Identify which cell holds the provided text, then report its (x, y) central coordinate. 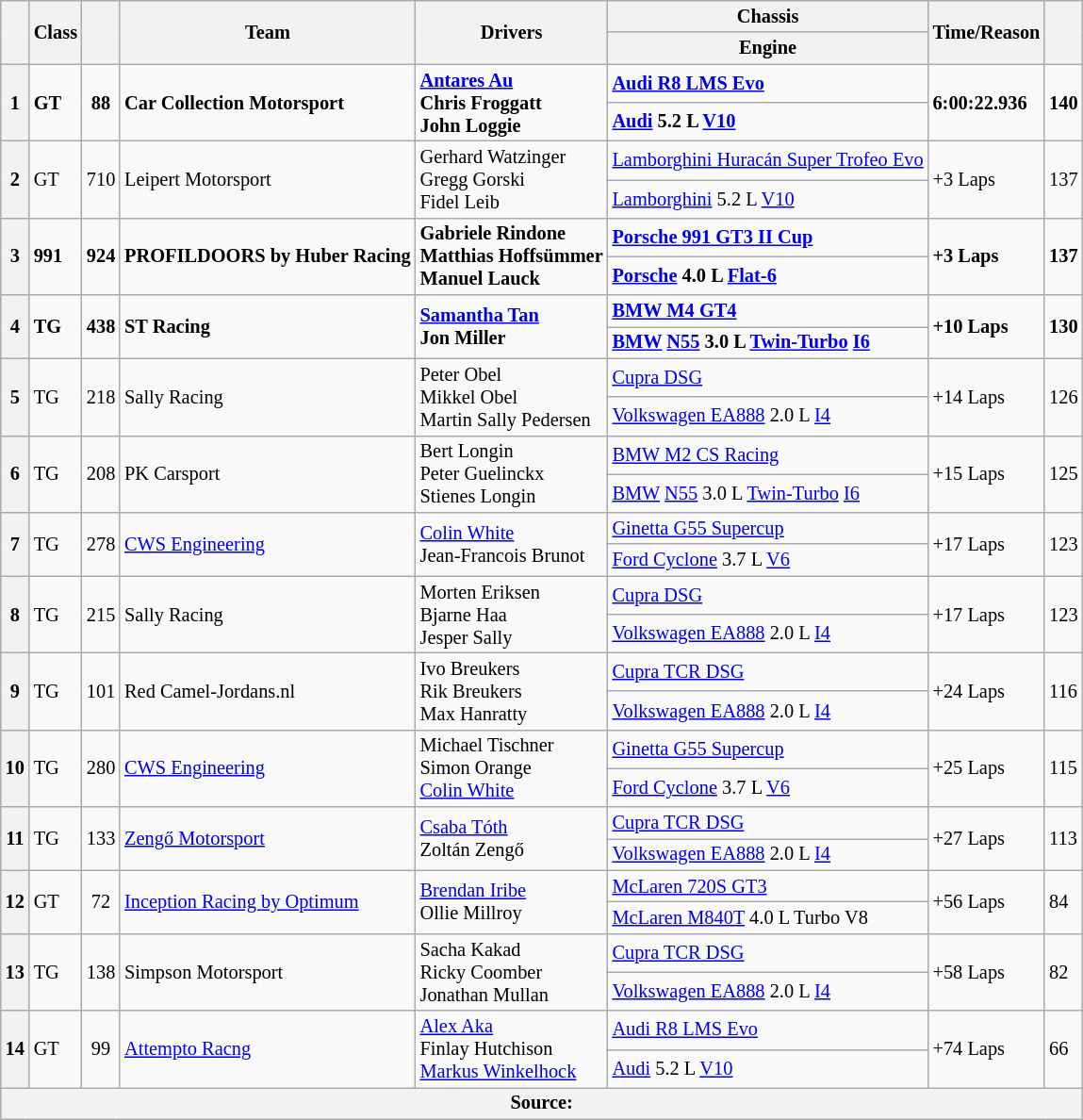
BMW M2 CS Racing (768, 454)
3 (15, 256)
Drivers (512, 32)
13 (15, 972)
+14 Laps (987, 397)
Brendan Iribe Ollie Millroy (512, 901)
208 (101, 474)
116 (1063, 691)
11 (15, 839)
6:00:22.936 (987, 103)
BMW M4 GT4 (768, 311)
Zengő Motorsport (268, 839)
Car Collection Motorsport (268, 103)
Inception Racing by Optimum (268, 901)
PK Carsport (268, 474)
Alex Aka Finlay Hutchison Markus Winkelhock (512, 1049)
88 (101, 103)
Antares Au Chris Froggatt John Loggie (512, 103)
Bert Longin Peter Guelinckx Stienes Longin (512, 474)
7 (15, 543)
+74 Laps (987, 1049)
218 (101, 397)
99 (101, 1049)
+15 Laps (987, 474)
10 (15, 768)
4 (15, 326)
215 (101, 615)
6 (15, 474)
+24 Laps (987, 691)
McLaren 720S GT3 (768, 886)
710 (101, 179)
115 (1063, 768)
Sacha Kakad Ricky Coomber Jonathan Mullan (512, 972)
84 (1063, 901)
Time/Reason (987, 32)
72 (101, 901)
8 (15, 615)
82 (1063, 972)
113 (1063, 839)
Attempto Racng (268, 1049)
138 (101, 972)
438 (101, 326)
125 (1063, 474)
Class (56, 32)
9 (15, 691)
+10 Laps (987, 326)
126 (1063, 397)
Porsche 4.0 L Flat-6 (768, 275)
14 (15, 1049)
Red Camel-Jordans.nl (268, 691)
280 (101, 768)
66 (1063, 1049)
924 (101, 256)
130 (1063, 326)
991 (56, 256)
McLaren M840T 4.0 L Turbo V8 (768, 917)
1 (15, 103)
Samantha Tan Jon Miller (512, 326)
Lamborghini 5.2 L V10 (768, 198)
Porsche 991 GT3 II Cup (768, 238)
278 (101, 543)
Simpson Motorsport (268, 972)
+27 Laps (987, 839)
Morten Eriksen Bjarne Haa Jesper Sally (512, 615)
Chassis (768, 16)
Leipert Motorsport (268, 179)
ST Racing (268, 326)
Source: (542, 1103)
+58 Laps (987, 972)
PROFILDOORS by Huber Racing (268, 256)
Gabriele Rindone Matthias Hoffsümmer Manuel Lauck (512, 256)
Gerhard Watzinger Gregg Gorski Fidel Leib (512, 179)
133 (101, 839)
140 (1063, 103)
5 (15, 397)
Ivo Breukers Rik Breukers Max Hanratty (512, 691)
2 (15, 179)
+56 Laps (987, 901)
Team (268, 32)
Colin White Jean-Francois Brunot (512, 543)
Engine (768, 48)
12 (15, 901)
Csaba Tóth Zoltán Zengő (512, 839)
+25 Laps (987, 768)
Peter Obel Mikkel Obel Martin Sally Pedersen (512, 397)
Lamborghini Huracán Super Trofeo Evo (768, 160)
Michael Tischner Simon Orange Colin White (512, 768)
101 (101, 691)
